Find where the given text appears and provide that cell's center as [X, Y] coordinate. 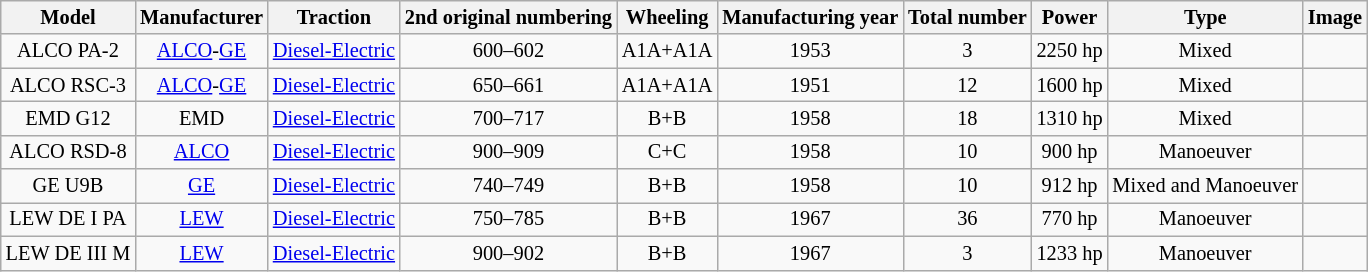
Image [1335, 17]
ALCO RSD-8 [68, 152]
Manufacturer [202, 17]
Type [1206, 17]
1233 hp [1070, 253]
LEW DE I PA [68, 219]
750–785 [508, 219]
Traction [334, 17]
12 [967, 85]
912 hp [1070, 186]
900 hp [1070, 152]
GE [202, 186]
GE U9B [68, 186]
700–717 [508, 118]
770 hp [1070, 219]
600–602 [508, 51]
2nd original numbering [508, 17]
740–749 [508, 186]
Manufacturing year [810, 17]
1310 hp [1070, 118]
Model [68, 17]
1951 [810, 85]
Wheeling [667, 17]
ALCO [202, 152]
650–661 [508, 85]
EMD G12 [68, 118]
C+C [667, 152]
1600 hp [1070, 85]
LEW DE III M [68, 253]
36 [967, 219]
900–902 [508, 253]
ALCO RSC-3 [68, 85]
18 [967, 118]
Total number [967, 17]
Power [1070, 17]
ALCO PA-2 [68, 51]
Mixed and Manoeuver [1206, 186]
EMD [202, 118]
2250 hp [1070, 51]
900–909 [508, 152]
1953 [810, 51]
